Search for the cell housing the specified text and yield its [X, Y] center coordinate. 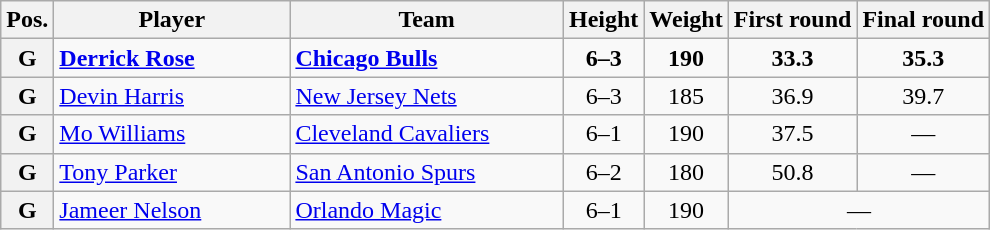
180 [686, 172]
Cleveland Cavaliers [427, 134]
Height [603, 20]
Final round [924, 20]
6–2 [603, 172]
Orlando Magic [427, 210]
Tony Parker [172, 172]
Team [427, 20]
New Jersey Nets [427, 96]
Pos. [28, 20]
39.7 [924, 96]
36.9 [792, 96]
35.3 [924, 58]
Devin Harris [172, 96]
37.5 [792, 134]
33.3 [792, 58]
Weight [686, 20]
Jameer Nelson [172, 210]
Derrick Rose [172, 58]
Chicago Bulls [427, 58]
50.8 [792, 172]
First round [792, 20]
San Antonio Spurs [427, 172]
Mo Williams [172, 134]
Player [172, 20]
185 [686, 96]
